Identify which cell holds the provided text, then report its [X, Y] central coordinate. 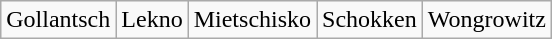
Gollantsch [58, 20]
Lekno [152, 20]
Schokken [370, 20]
Wongrowitz [486, 20]
Mietschisko [252, 20]
